Provide the (X, Y) coordinate of the cell's center where the given text is located.  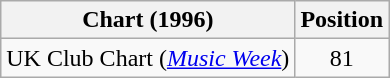
UK Club Chart (Music Week) (148, 58)
Chart (1996) (148, 20)
Position (342, 20)
81 (342, 58)
